Extract the (X, Y) coordinate from the center of the cell holding the provided text.  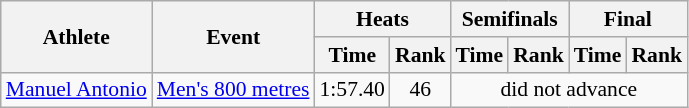
Heats (382, 19)
Semifinals (510, 19)
Event (234, 36)
Men's 800 metres (234, 90)
Athlete (76, 36)
did not advance (569, 90)
Final (628, 19)
1:57.40 (352, 90)
46 (420, 90)
Manuel Antonio (76, 90)
